Scan for the cell matching the given text and deliver its [x, y] coordinate at center. 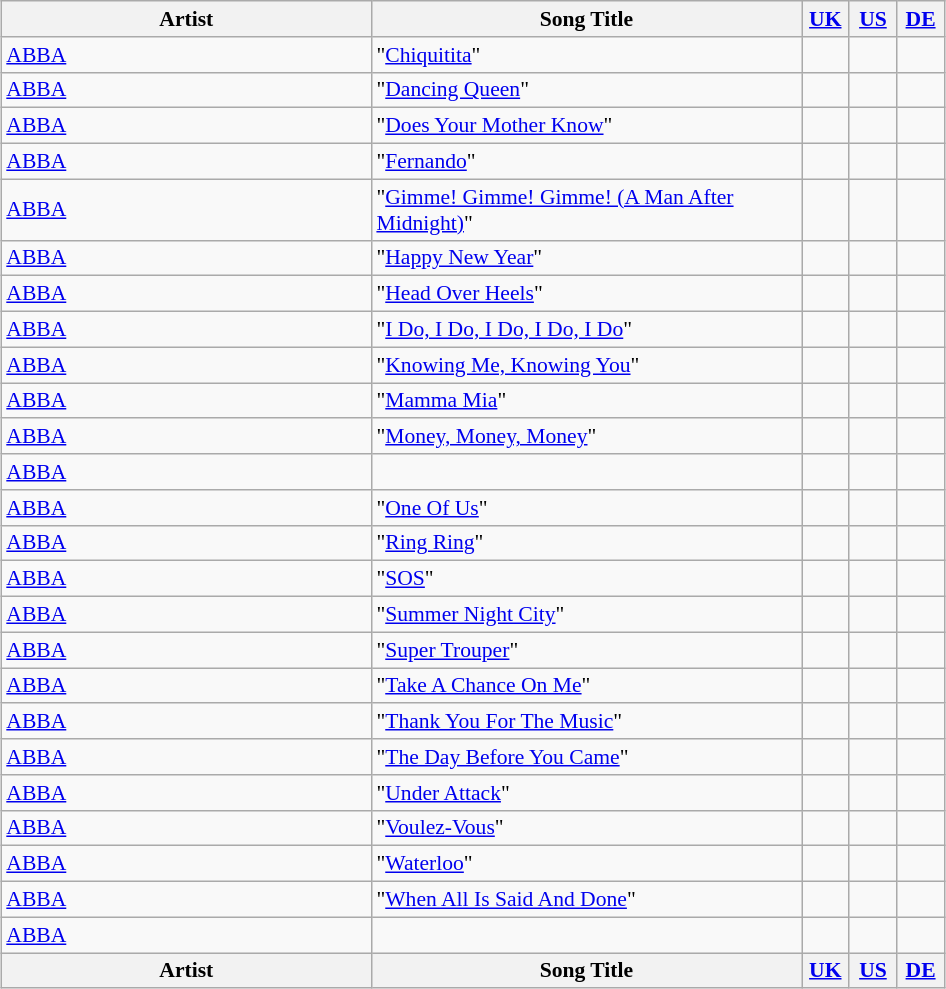
"I Do, I Do, I Do, I Do, I Do" [586, 329]
"Super Trouper" [586, 650]
"The Day Before You Came" [586, 757]
"Fernando" [586, 161]
"Under Attack" [586, 792]
"Take A Chance On Me" [586, 686]
"Gimme! Gimme! Gimme! (A Man After Midnight)" [586, 210]
"SOS" [586, 579]
"One Of Us" [586, 507]
"Ring Ring" [586, 543]
"Head Over Heels" [586, 294]
"Summer Night City" [586, 614]
"Dancing Queen" [586, 90]
"Waterloo" [586, 864]
"Chiquitita" [586, 54]
"Money, Money, Money" [586, 436]
"Does Your Mother Know" [586, 126]
"Happy New Year" [586, 258]
"Voulez-Vous" [586, 828]
"Mamma Mia" [586, 400]
"When All Is Said And Done" [586, 899]
"Thank You For The Music" [586, 721]
"Knowing Me, Knowing You" [586, 365]
